Determine the (X, Y) coordinate at the center of the cell enclosing the given text.  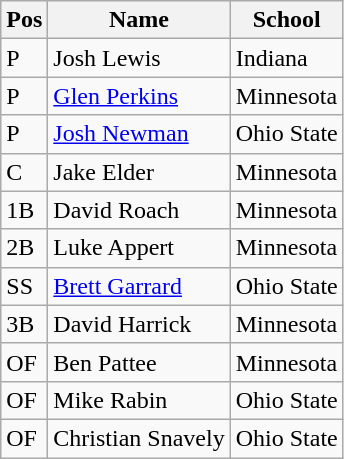
School (286, 20)
Luke Appert (139, 248)
Josh Newman (139, 134)
Jake Elder (139, 172)
C (24, 172)
Ben Pattee (139, 362)
David Harrick (139, 324)
Brett Garrard (139, 286)
Pos (24, 20)
Josh Lewis (139, 58)
David Roach (139, 210)
Mike Rabin (139, 400)
Glen Perkins (139, 96)
1B (24, 210)
SS (24, 286)
Christian Snavely (139, 438)
2B (24, 248)
Name (139, 20)
Indiana (286, 58)
3B (24, 324)
